Search for the cell housing the specified text and yield its [X, Y] center coordinate. 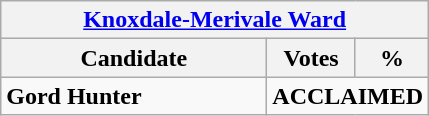
Knoxdale-Merivale Ward [215, 20]
Candidate [134, 58]
% [392, 58]
ACCLAIMED [348, 96]
Votes [312, 58]
Gord Hunter [134, 96]
